Return (X, Y) of the center of cell containing provided text 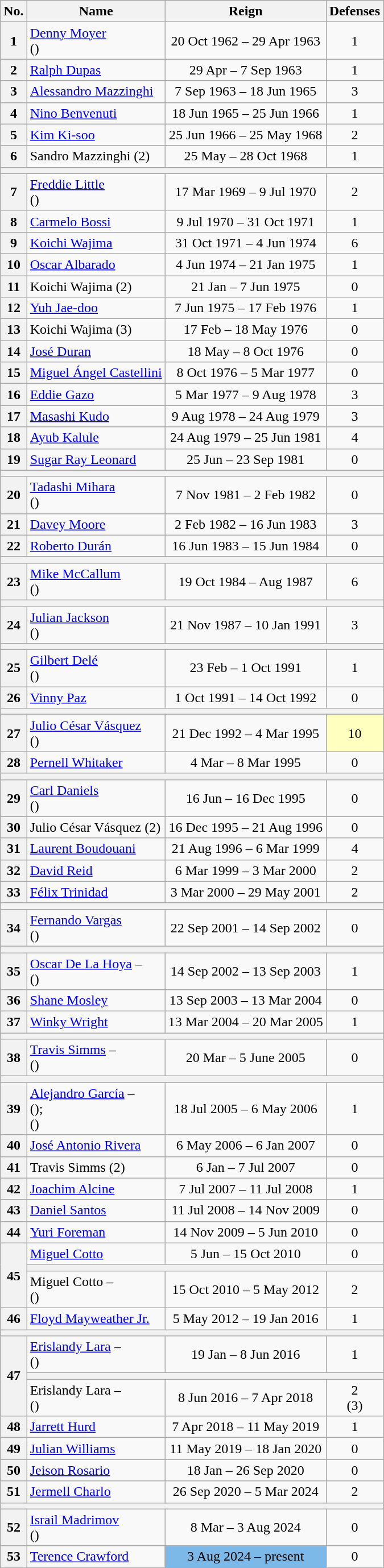
25 Jun – 23 Sep 1981 (246, 459)
5 Mar 1977 – 9 Aug 1978 (246, 395)
25 Jun 1966 – 25 May 1968 (246, 135)
Gilbert Delé() (96, 669)
31 (14, 849)
Carl Daniels() (96, 798)
47 (14, 1376)
7 Jul 2007 – 11 Jul 2008 (246, 1189)
21 Jan – 7 Jun 1975 (246, 286)
2(3) (354, 1397)
36 (14, 1001)
Félix Trinidad (96, 892)
22 (14, 546)
39 (14, 1109)
Freddie Little() (96, 192)
Laurent Boudouani (96, 849)
35 (14, 971)
25 (14, 669)
Jeison Rosario (96, 1470)
Vinny Paz (96, 698)
No. (14, 11)
32 (14, 870)
18 (14, 438)
8 Jun 2016 – 7 Apr 2018 (246, 1397)
9 Jul 1970 – 31 Oct 1971 (246, 221)
20 (14, 495)
José Antonio Rivera (96, 1146)
18 May – 8 Oct 1976 (246, 351)
49 (14, 1449)
3 Aug 2024 – present (246, 1557)
Koichi Wajima (2) (96, 286)
12 (14, 308)
Sandro Mazzinghi (2) (96, 156)
11 May 2019 – 18 Jan 2020 (246, 1449)
Miguel Ángel Castellini (96, 373)
26 Sep 2020 – 5 Mar 2024 (246, 1492)
37 (14, 1022)
34 (14, 928)
22 Sep 2001 – 14 Sep 2002 (246, 928)
29 (14, 798)
Terence Crawford (96, 1557)
51 (14, 1492)
48 (14, 1427)
5 Jun – 15 Oct 2010 (246, 1254)
33 (14, 892)
16 (14, 395)
9 (14, 243)
17 (14, 416)
6 May 2006 – 6 Jan 2007 (246, 1146)
21 Aug 1996 – 6 Mar 1999 (246, 849)
Oscar Albarado (96, 264)
45 (14, 1275)
Kim Ki-soo (96, 135)
17 Mar 1969 – 9 Jul 1970 (246, 192)
17 Feb – 18 May 1976 (246, 330)
7 Nov 1981 – 2 Feb 1982 (246, 495)
19 Jan – 8 Jun 2016 (246, 1354)
7 Jun 1975 – 17 Feb 1976 (246, 308)
44 (14, 1232)
Yuh Jae-doo (96, 308)
7 Sep 1963 – 18 Jun 1965 (246, 92)
8 Mar – 3 Aug 2024 (246, 1527)
38 (14, 1057)
Name (96, 11)
Koichi Wajima (3) (96, 330)
1 Oct 1991 – 14 Oct 1992 (246, 698)
28 (14, 762)
Pernell Whitaker (96, 762)
16 Dec 1995 – 21 Aug 1996 (246, 827)
Miguel Cotto (96, 1254)
15 (14, 373)
Miguel Cotto – () (96, 1289)
Masashi Kudo (96, 416)
52 (14, 1527)
5 May 2012 – 19 Jan 2016 (246, 1318)
Denny Moyer() (96, 41)
Reign (246, 11)
23 Feb – 1 Oct 1991 (246, 669)
18 Jun 1965 – 25 Jun 1966 (246, 113)
Travis Simms – () (96, 1057)
4 Jun 1974 – 21 Jan 1975 (246, 264)
David Reid (96, 870)
Floyd Mayweather Jr. (96, 1318)
25 May – 28 Oct 1968 (246, 156)
Julio César Vásquez() (96, 733)
21 Dec 1992 – 4 Mar 1995 (246, 733)
Jermell Charlo (96, 1492)
30 (14, 827)
Alejandro García – ();() (96, 1109)
Eddie Gazo (96, 395)
Tadashi Mihara() (96, 495)
Roberto Durán (96, 546)
46 (14, 1318)
13 Mar 2004 – 20 Mar 2005 (246, 1022)
Carmelo Bossi (96, 221)
20 Oct 1962 – 29 Apr 1963 (246, 41)
Mike McCallum() (96, 581)
27 (14, 733)
41 (14, 1167)
11 (14, 286)
Fernando Vargas() (96, 928)
Davey Moore (96, 524)
42 (14, 1189)
24 (14, 624)
31 Oct 1971 – 4 Jun 1974 (246, 243)
43 (14, 1210)
8 Oct 1976 – 5 Mar 1977 (246, 373)
Joachim Alcine (96, 1189)
21 (14, 524)
Julian Jackson() (96, 624)
19 Oct 1984 – Aug 1987 (246, 581)
21 Nov 1987 – 10 Jan 1991 (246, 624)
14 Nov 2009 – 5 Jun 2010 (246, 1232)
19 (14, 459)
José Duran (96, 351)
Ayub Kalule (96, 438)
Yuri Foreman (96, 1232)
4 Mar – 8 Mar 1995 (246, 762)
24 Aug 1979 – 25 Jun 1981 (246, 438)
Jarrett Hurd (96, 1427)
11 Jul 2008 – 14 Nov 2009 (246, 1210)
Ralph Dupas (96, 70)
Daniel Santos (96, 1210)
Oscar De La Hoya – () (96, 971)
Shane Mosley (96, 1001)
6 Mar 1999 – 3 Mar 2000 (246, 870)
15 Oct 2010 – 5 May 2012 (246, 1289)
26 (14, 698)
13 (14, 330)
5 (14, 135)
13 Sep 2003 – 13 Mar 2004 (246, 1001)
53 (14, 1557)
Julio César Vásquez (2) (96, 827)
16 Jun – 16 Dec 1995 (246, 798)
Julian Williams (96, 1449)
3 Mar 2000 – 29 May 2001 (246, 892)
2 Feb 1982 – 16 Jun 1983 (246, 524)
9 Aug 1978 – 24 Aug 1979 (246, 416)
Koichi Wajima (96, 243)
Sugar Ray Leonard (96, 459)
20 Mar – 5 June 2005 (246, 1057)
Travis Simms (2) (96, 1167)
Alessandro Mazzinghi (96, 92)
14 Sep 2002 – 13 Sep 2003 (246, 971)
14 (14, 351)
18 Jan – 26 Sep 2020 (246, 1470)
7 Apr 2018 – 11 May 2019 (246, 1427)
29 Apr – 7 Sep 1963 (246, 70)
Nino Benvenuti (96, 113)
Israil Madrimov() (96, 1527)
23 (14, 581)
Defenses (354, 11)
8 (14, 221)
16 Jun 1983 – 15 Jun 1984 (246, 546)
6 Jan – 7 Jul 2007 (246, 1167)
18 Jul 2005 – 6 May 2006 (246, 1109)
Winky Wright (96, 1022)
50 (14, 1470)
7 (14, 192)
40 (14, 1146)
